From the cell containing the given text, extract its center point as [x, y] coordinate. 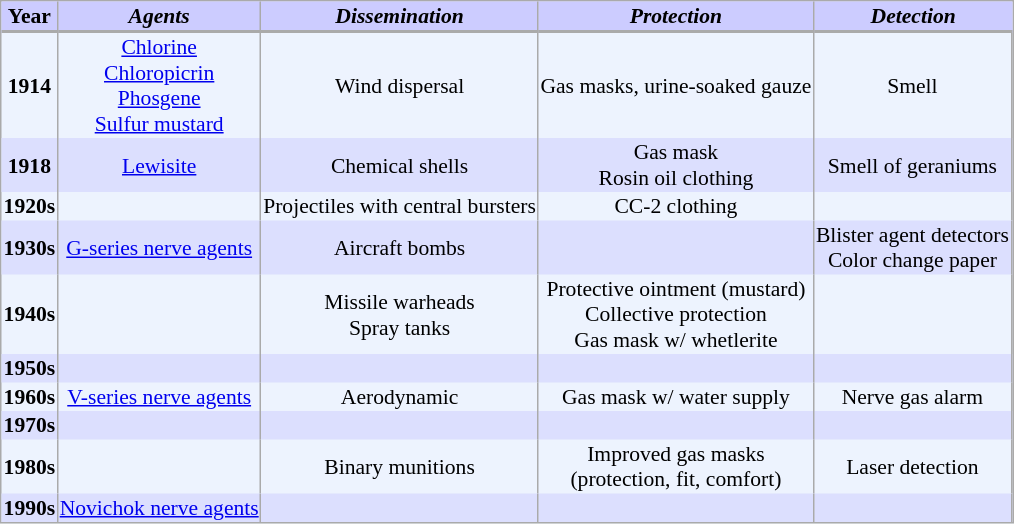
1920s [30, 206]
G-series nerve agents [160, 247]
1914 [30, 86]
1980s [30, 467]
Dissemination [400, 18]
CC-2 clothing [676, 206]
Blister agent detectorsColor change paper [913, 247]
1930s [30, 247]
Gas masks, urine-soaked gauze [676, 86]
Improved gas masks(protection, fit, comfort) [676, 467]
Gas maskRosin oil clothing [676, 165]
Aerodynamic [400, 396]
Projectiles with central bursters [400, 206]
V-series nerve agents [160, 396]
1970s [30, 425]
1940s [30, 314]
Detection [913, 18]
1918 [30, 165]
Agents [160, 18]
1990s [30, 508]
1950s [30, 368]
Novichok nerve agents [160, 508]
Wind dispersal [400, 86]
Gas mask w/ water supply [676, 396]
Year [30, 18]
Missile warheadsSpray tanks [400, 314]
ChlorineChloropicrinPhosgeneSulfur mustard [160, 86]
Chemical shells [400, 165]
Smell [913, 86]
Lewisite [160, 165]
1960s [30, 396]
Smell of geraniums [913, 165]
Protective ointment (mustard)Collective protectionGas mask w/ whetlerite [676, 314]
Aircraft bombs [400, 247]
Laser detection [913, 467]
Binary munitions [400, 467]
Protection [676, 18]
Nerve gas alarm [913, 396]
